Find where the given text appears and provide that cell's center as (X, Y) coordinate. 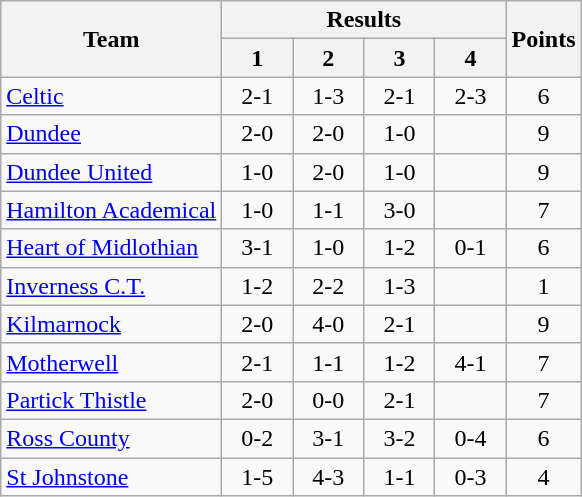
4-0 (328, 324)
Dundee United (112, 172)
St Johnstone (112, 477)
Dundee (112, 134)
Results (364, 20)
1-5 (258, 477)
Partick Thistle (112, 400)
Inverness C.T. (112, 286)
0-1 (470, 248)
2 (328, 58)
0-0 (328, 400)
Celtic (112, 96)
4-1 (470, 362)
Hamilton Academical (112, 210)
4-3 (328, 477)
Motherwell (112, 362)
Points (544, 39)
2-3 (470, 96)
0-2 (258, 438)
Ross County (112, 438)
Team (112, 39)
3 (400, 58)
0-3 (470, 477)
0-4 (470, 438)
Heart of Midlothian (112, 248)
Kilmarnock (112, 324)
2-2 (328, 286)
3-0 (400, 210)
3-2 (400, 438)
